Extract the (X, Y) coordinate from the center of the cell holding the provided text.  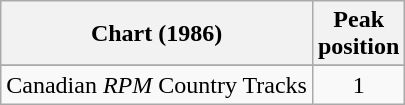
1 (358, 85)
Chart (1986) (157, 34)
Canadian RPM Country Tracks (157, 85)
Peakposition (358, 34)
